For the text-containing cell, return its midpoint in (X, Y) coordinate format. 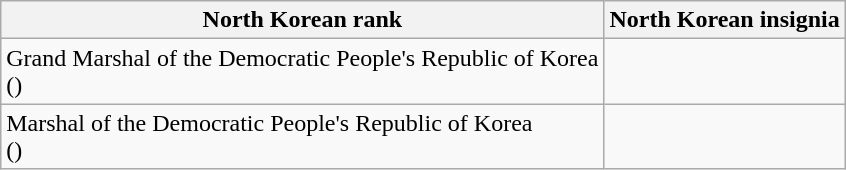
North Korean insignia (724, 20)
Marshal of the Democratic People's Republic of Korea() (302, 136)
Grand Marshal of the Democratic People's Republic of Korea() (302, 72)
North Korean rank (302, 20)
